Identify which cell holds the provided text, then report its [X, Y] central coordinate. 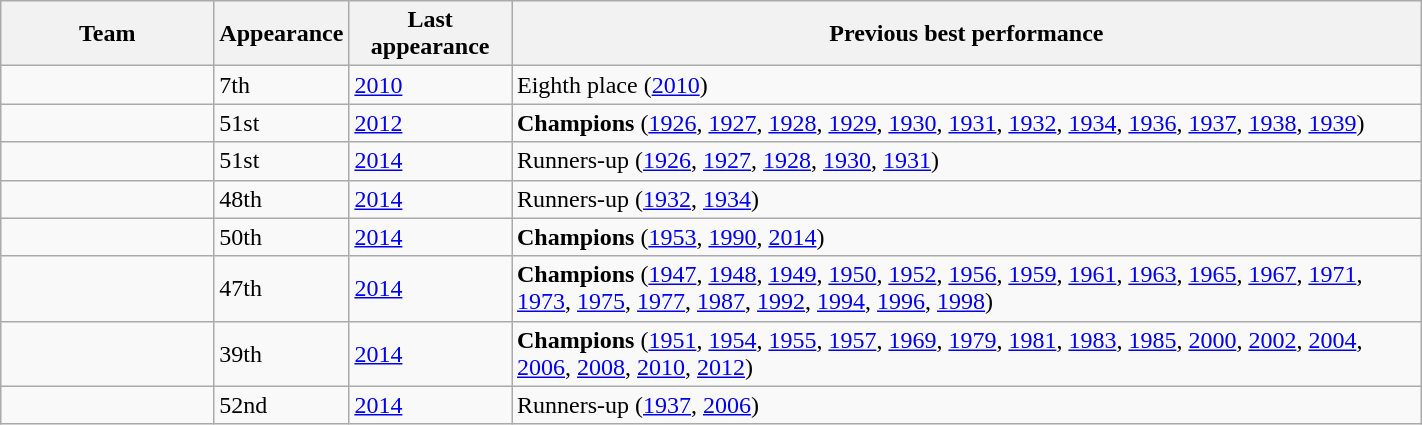
39th [282, 354]
48th [282, 199]
Team [108, 34]
52nd [282, 405]
Previous best performance [967, 34]
2010 [430, 85]
Champions (1951, 1954, 1955, 1957, 1969, 1979, 1981, 1983, 1985, 2000, 2002, 2004, 2006, 2008, 2010, 2012) [967, 354]
Runners-up (1932, 1934) [967, 199]
2012 [430, 123]
47th [282, 288]
Champions (1926, 1927, 1928, 1929, 1930, 1931, 1932, 1934, 1936, 1937, 1938, 1939) [967, 123]
Eighth place (2010) [967, 85]
Runners-up (1937, 2006) [967, 405]
Appearance [282, 34]
50th [282, 237]
7th [282, 85]
Last appearance [430, 34]
Champions (1953, 1990, 2014) [967, 237]
Champions (1947, 1948, 1949, 1950, 1952, 1956, 1959, 1961, 1963, 1965, 1967, 1971, 1973, 1975, 1977, 1987, 1992, 1994, 1996, 1998) [967, 288]
Runners-up (1926, 1927, 1928, 1930, 1931) [967, 161]
